For the text-containing cell, return its midpoint in (x, y) coordinate format. 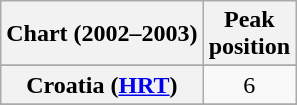
Peakposition (249, 34)
Croatia (HRT) (102, 85)
6 (249, 85)
Chart (2002–2003) (102, 34)
